For the text-containing cell, return its midpoint in [X, Y] coordinate format. 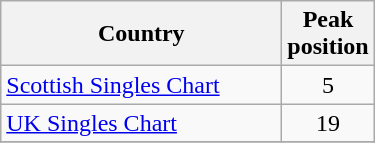
Country [142, 34]
19 [328, 123]
UK Singles Chart [142, 123]
Scottish Singles Chart [142, 85]
Peakposition [328, 34]
5 [328, 85]
